For the text-containing cell, return its midpoint in [x, y] coordinate format. 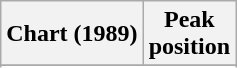
Chart (1989) [72, 34]
Peakposition [189, 34]
